For the text-containing cell, return its midpoint in [X, Y] coordinate format. 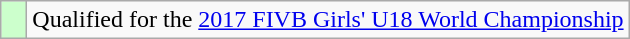
Qualified for the 2017 FIVB Girls' U18 World Championship [328, 20]
